Extract the (x, y) coordinate from the center of the cell holding the provided text.  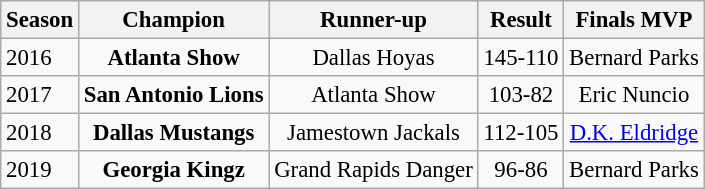
Champion (173, 20)
Finals MVP (634, 20)
Result (521, 20)
2016 (40, 58)
2017 (40, 95)
Runner-up (374, 20)
2019 (40, 170)
Eric Nuncio (634, 95)
Grand Rapids Danger (374, 170)
Jamestown Jackals (374, 133)
Dallas Mustangs (173, 133)
Season (40, 20)
96-86 (521, 170)
103-82 (521, 95)
D.K. Eldridge (634, 133)
112-105 (521, 133)
Dallas Hoyas (374, 58)
Georgia Kingz (173, 170)
2018 (40, 133)
145-110 (521, 58)
San Antonio Lions (173, 95)
